For the text-containing cell, return its midpoint in [x, y] coordinate format. 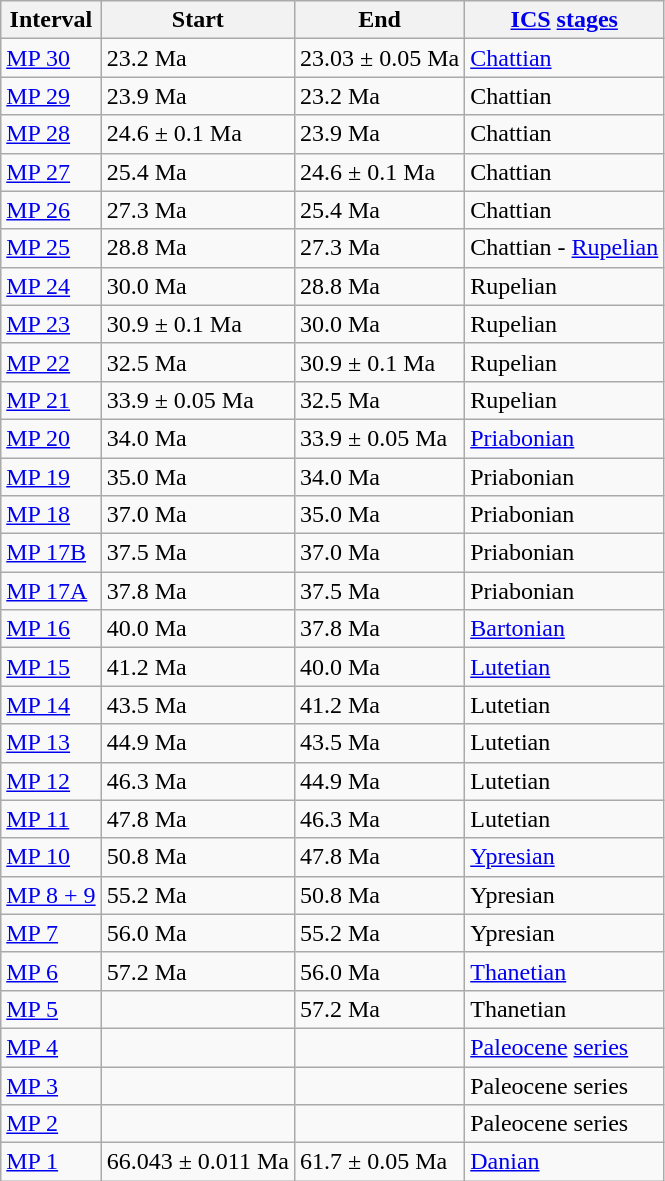
MP 27 [51, 172]
MP 25 [51, 248]
MP 4 [51, 1047]
MP 2 [51, 1124]
End [379, 20]
MP 20 [51, 438]
MP 3 [51, 1085]
MP 29 [51, 96]
MP 8 + 9 [51, 895]
MP 1 [51, 1162]
MP 21 [51, 400]
MP 5 [51, 1009]
Chattian - Rupelian [564, 248]
MP 14 [51, 705]
MP 16 [51, 629]
MP 26 [51, 210]
MP 28 [51, 134]
MP 6 [51, 971]
Start [198, 20]
MP 13 [51, 743]
MP 23 [51, 324]
MP 30 [51, 58]
61.7 ± 0.05 Ma [379, 1162]
ICS stages [564, 20]
66.043 ± 0.011 Ma [198, 1162]
MP 18 [51, 515]
MP 15 [51, 667]
MP 12 [51, 781]
MP 17B [51, 553]
MP 17A [51, 591]
MP 24 [51, 286]
MP 19 [51, 477]
MP 22 [51, 362]
23.03 ± 0.05 Ma [379, 58]
Danian [564, 1162]
MP 10 [51, 857]
MP 11 [51, 819]
Bartonian [564, 629]
Interval [51, 20]
MP 7 [51, 933]
